Capture the cell that displays the provided text and extract its (x, y) central coordinate. 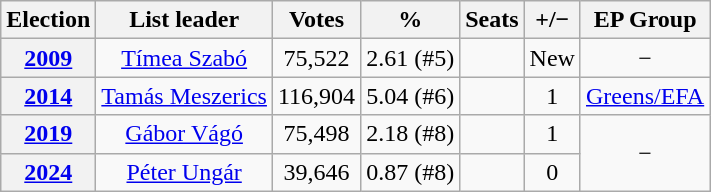
Péter Ungár (184, 172)
2014 (48, 96)
75,498 (316, 134)
Greens/EFA (644, 96)
5.04 (#6) (410, 96)
% (410, 20)
2019 (48, 134)
+/− (552, 20)
0 (552, 172)
Votes (316, 20)
39,646 (316, 172)
List leader (184, 20)
Election (48, 20)
EP Group (644, 20)
75,522 (316, 58)
Tamás Meszerics (184, 96)
2009 (48, 58)
New (552, 58)
Gábor Vágó (184, 134)
2024 (48, 172)
Tímea Szabó (184, 58)
2.18 (#8) (410, 134)
0.87 (#8) (410, 172)
2.61 (#5) (410, 58)
Seats (492, 20)
116,904 (316, 96)
